Find where the given text appears and provide that cell's center as [x, y] coordinate. 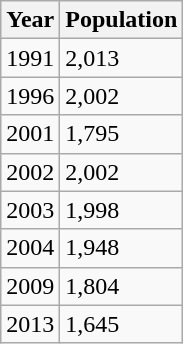
2004 [30, 248]
2003 [30, 210]
1991 [30, 58]
2001 [30, 134]
2009 [30, 286]
1,645 [122, 324]
1,795 [122, 134]
2002 [30, 172]
2,013 [122, 58]
Population [122, 20]
2013 [30, 324]
1,998 [122, 210]
1,948 [122, 248]
1,804 [122, 286]
1996 [30, 96]
Year [30, 20]
